For the text-containing cell, return its midpoint in [x, y] coordinate format. 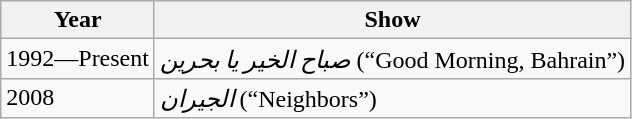
صباح الخير يا بحرين (“Good Morning, Bahrain”) [392, 59]
2008 [78, 98]
Year [78, 20]
Show [392, 20]
الجيران (“Neighbors”) [392, 98]
1992—Present [78, 59]
